Search for the cell housing the specified text and yield its [X, Y] center coordinate. 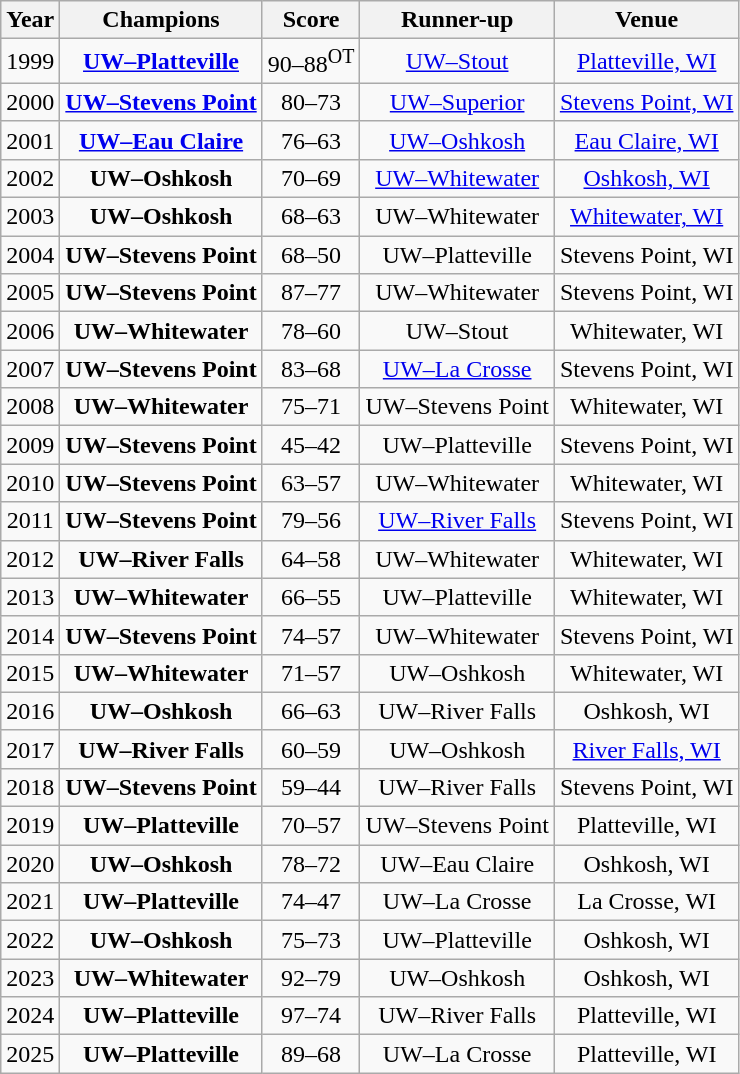
Year [30, 20]
60–59 [311, 749]
River Falls, WI [646, 749]
2007 [30, 369]
2002 [30, 178]
68–50 [311, 255]
78–60 [311, 331]
2017 [30, 749]
83–68 [311, 369]
Runner-up [457, 20]
45–42 [311, 445]
70–57 [311, 826]
2004 [30, 255]
2015 [30, 673]
2016 [30, 711]
2023 [30, 978]
2009 [30, 445]
80–73 [311, 102]
2003 [30, 217]
74–47 [311, 902]
66–63 [311, 711]
2019 [30, 826]
2001 [30, 140]
Eau Claire, WI [646, 140]
2022 [30, 940]
68–63 [311, 217]
63–57 [311, 483]
75–71 [311, 407]
2006 [30, 331]
70–69 [311, 178]
2021 [30, 902]
2000 [30, 102]
2014 [30, 635]
Venue [646, 20]
74–57 [311, 635]
2005 [30, 293]
71–57 [311, 673]
Score [311, 20]
76–63 [311, 140]
78–72 [311, 864]
66–55 [311, 597]
2025 [30, 1054]
2013 [30, 597]
75–73 [311, 940]
92–79 [311, 978]
2008 [30, 407]
87–77 [311, 293]
1999 [30, 62]
59–44 [311, 787]
UW–Superior [457, 102]
79–56 [311, 521]
2010 [30, 483]
2011 [30, 521]
64–58 [311, 559]
2020 [30, 864]
2024 [30, 1016]
90–88OT [311, 62]
2018 [30, 787]
Champions [161, 20]
89–68 [311, 1054]
2012 [30, 559]
97–74 [311, 1016]
La Crosse, WI [646, 902]
